Find where the given text appears and provide that cell's center as [X, Y] coordinate. 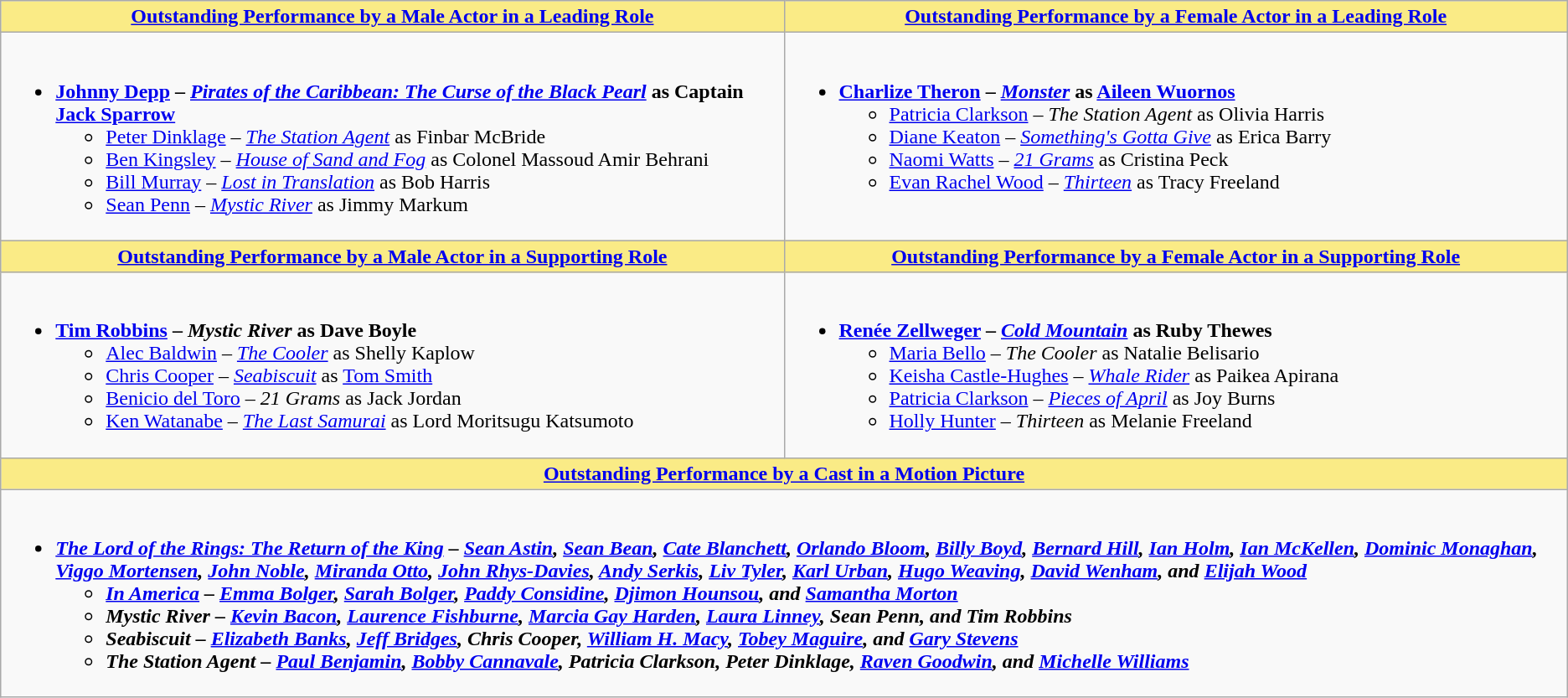
Outstanding Performance by a Female Actor in a Leading Role [1176, 17]
Outstanding Performance by a Female Actor in a Supporting Role [1176, 256]
Outstanding Performance by a Male Actor in a Leading Role [392, 17]
Outstanding Performance by a Cast in a Motion Picture [784, 473]
Outstanding Performance by a Male Actor in a Supporting Role [392, 256]
